Determine the [X, Y] coordinate at the center of the cell enclosing the given text.  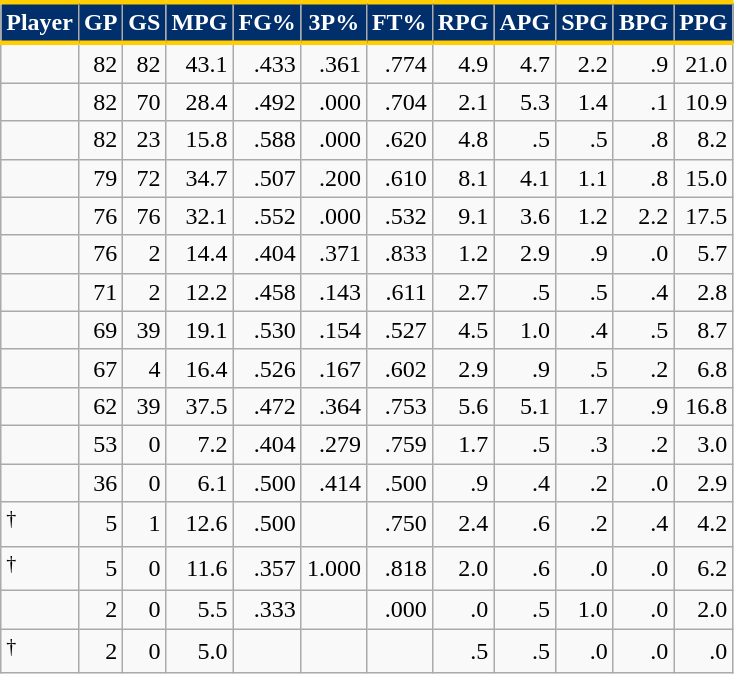
53 [100, 444]
.507 [267, 178]
6.8 [704, 368]
17.5 [704, 216]
37.5 [200, 406]
5.1 [525, 406]
.371 [334, 254]
.200 [334, 178]
FG% [267, 22]
.433 [267, 63]
15.0 [704, 178]
8.7 [704, 330]
21.0 [704, 63]
15.8 [200, 140]
36 [100, 483]
8.1 [463, 178]
34.7 [200, 178]
.143 [334, 292]
19.1 [200, 330]
43.1 [200, 63]
3P% [334, 22]
3.6 [525, 216]
.753 [399, 406]
2.8 [704, 292]
23 [144, 140]
2.7 [463, 292]
12.6 [200, 524]
.602 [399, 368]
APG [525, 22]
8.2 [704, 140]
69 [100, 330]
28.4 [200, 102]
.530 [267, 330]
5.6 [463, 406]
.458 [267, 292]
.414 [334, 483]
4.7 [525, 63]
.472 [267, 406]
RPG [463, 22]
67 [100, 368]
4.2 [704, 524]
.526 [267, 368]
BPG [643, 22]
7.2 [200, 444]
10.9 [704, 102]
70 [144, 102]
79 [100, 178]
MPG [200, 22]
.3 [585, 444]
GS [144, 22]
4.5 [463, 330]
.154 [334, 330]
.818 [399, 568]
14.4 [200, 254]
72 [144, 178]
4.9 [463, 63]
.750 [399, 524]
.611 [399, 292]
.167 [334, 368]
1.4 [585, 102]
.704 [399, 102]
.610 [399, 178]
.552 [267, 216]
4.1 [525, 178]
.1 [643, 102]
4 [144, 368]
6.1 [200, 483]
.620 [399, 140]
12.2 [200, 292]
5.3 [525, 102]
6.2 [704, 568]
.588 [267, 140]
.333 [267, 610]
.774 [399, 63]
16.8 [704, 406]
.357 [267, 568]
11.6 [200, 568]
FT% [399, 22]
.364 [334, 406]
.527 [399, 330]
32.1 [200, 216]
.759 [399, 444]
1.1 [585, 178]
71 [100, 292]
.833 [399, 254]
3.0 [704, 444]
9.1 [463, 216]
.361 [334, 63]
5.7 [704, 254]
62 [100, 406]
SPG [585, 22]
.532 [399, 216]
2.1 [463, 102]
.279 [334, 444]
1.000 [334, 568]
Player [40, 22]
1 [144, 524]
.492 [267, 102]
2.4 [463, 524]
GP [100, 22]
5.5 [200, 610]
5.0 [200, 652]
16.4 [200, 368]
4.8 [463, 140]
PPG [704, 22]
